Extract the [X, Y] coordinate from the center of the cell holding the provided text.  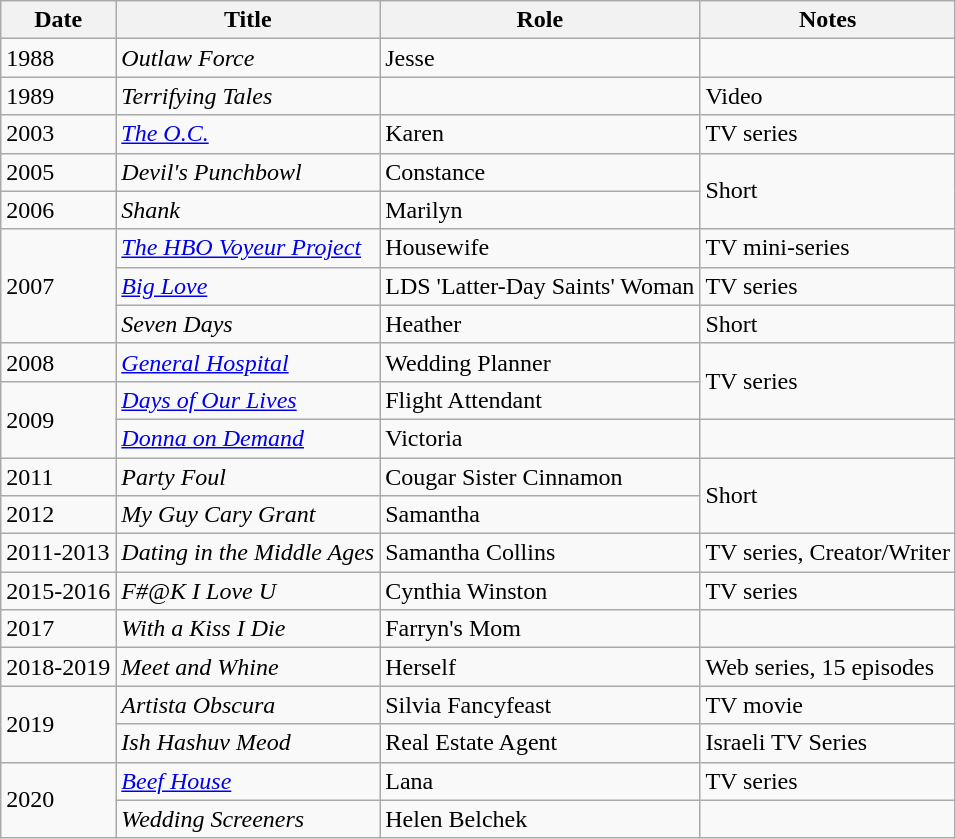
Wedding Planner [540, 362]
Victoria [540, 438]
General Hospital [248, 362]
2020 [58, 800]
LDS 'Latter-Day Saints' Woman [540, 286]
Jesse [540, 58]
Helen Belchek [540, 819]
Shank [248, 210]
Title [248, 20]
2011 [58, 477]
Samantha Collins [540, 553]
Devil's Punchbowl [248, 172]
Ish Hashuv Meod [248, 743]
Artista Obscura [248, 705]
2011-2013 [58, 553]
Cougar Sister Cinnamon [540, 477]
TV mini-series [828, 248]
Days of Our Lives [248, 400]
Outlaw Force [248, 58]
Video [828, 96]
2017 [58, 629]
Heather [540, 324]
Lana [540, 781]
Donna on Demand [248, 438]
F#@K I Love U [248, 591]
2006 [58, 210]
Terrifying Tales [248, 96]
My Guy Cary Grant [248, 515]
TV movie [828, 705]
Dating in the Middle Ages [248, 553]
The HBO Voyeur Project [248, 248]
Real Estate Agent [540, 743]
Flight Attendant [540, 400]
TV series, Creator/Writer [828, 553]
2003 [58, 134]
2015-2016 [58, 591]
2008 [58, 362]
Wedding Screeners [248, 819]
2019 [58, 724]
Notes [828, 20]
Beef House [248, 781]
Meet and Whine [248, 667]
2018-2019 [58, 667]
Karen [540, 134]
Web series, 15 episodes [828, 667]
With a Kiss I Die [248, 629]
Seven Days [248, 324]
Date [58, 20]
Role [540, 20]
Marilyn [540, 210]
Party Foul [248, 477]
Israeli TV Series [828, 743]
Big Love [248, 286]
1989 [58, 96]
Herself [540, 667]
2009 [58, 419]
Samantha [540, 515]
2005 [58, 172]
Cynthia Winston [540, 591]
1988 [58, 58]
Constance [540, 172]
Farryn's Mom [540, 629]
2007 [58, 286]
Silvia Fancyfeast [540, 705]
The O.C. [248, 134]
2012 [58, 515]
Housewife [540, 248]
